For the text-containing cell, return its midpoint in [x, y] coordinate format. 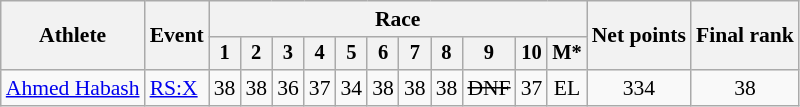
334 [639, 88]
3 [288, 54]
34 [352, 88]
36 [288, 88]
RS:X [177, 88]
4 [320, 54]
Race [398, 19]
5 [352, 54]
Athlete [73, 36]
2 [256, 54]
Net points [639, 36]
6 [383, 54]
8 [447, 54]
1 [225, 54]
10 [532, 54]
7 [415, 54]
M* [566, 54]
9 [488, 54]
Final rank [745, 36]
DNF [488, 88]
Ahmed Habash [73, 88]
Event [177, 36]
EL [566, 88]
